From the cell containing the given text, extract its center point as (X, Y) coordinate. 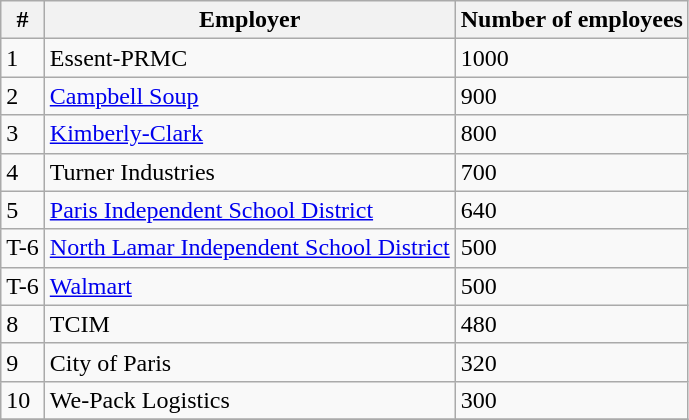
# (23, 20)
800 (572, 134)
Turner Industries (250, 172)
4 (23, 172)
TCIM (250, 324)
Essent-PRMC (250, 58)
Kimberly-Clark (250, 134)
Employer (250, 20)
9 (23, 362)
2 (23, 96)
640 (572, 210)
Paris Independent School District (250, 210)
320 (572, 362)
5 (23, 210)
300 (572, 400)
1000 (572, 58)
Number of employees (572, 20)
8 (23, 324)
1 (23, 58)
North Lamar Independent School District (250, 248)
3 (23, 134)
City of Paris (250, 362)
700 (572, 172)
900 (572, 96)
We-Pack Logistics (250, 400)
Walmart (250, 286)
Campbell Soup (250, 96)
10 (23, 400)
480 (572, 324)
